Return [x, y] of the center of cell containing provided text 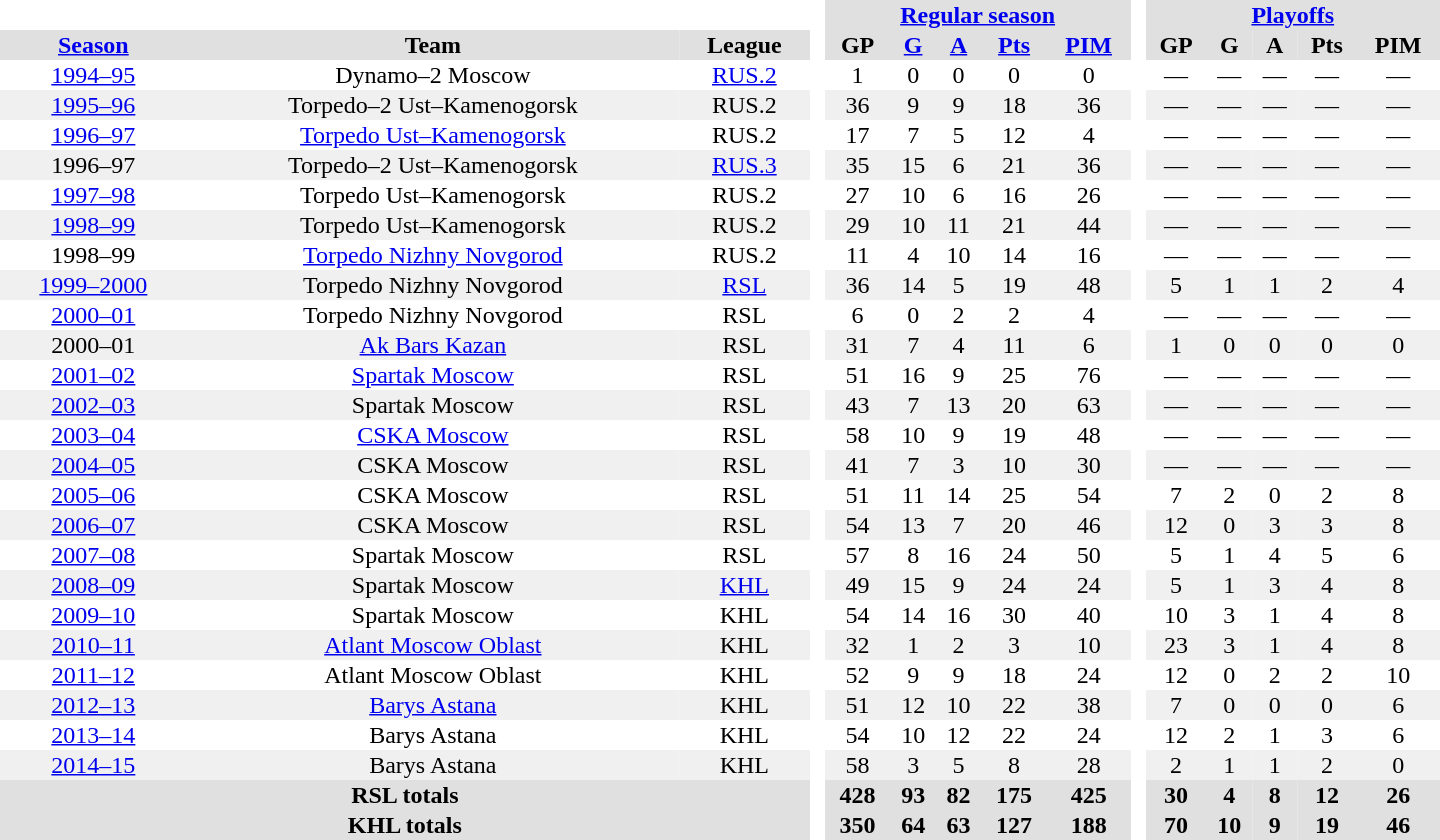
64 [912, 825]
Playoffs [1293, 15]
17 [858, 135]
2002–03 [94, 405]
32 [858, 645]
425 [1089, 795]
23 [1176, 645]
175 [1014, 795]
RUS.3 [744, 165]
76 [1089, 375]
2012–13 [94, 705]
2005–06 [94, 495]
27 [858, 195]
44 [1089, 225]
2013–14 [94, 735]
49 [858, 585]
Team [433, 45]
2014–15 [94, 765]
2004–05 [94, 465]
127 [1014, 825]
2001–02 [94, 375]
41 [858, 465]
188 [1089, 825]
1997–98 [94, 195]
50 [1089, 555]
93 [912, 795]
31 [858, 345]
2009–10 [94, 615]
28 [1089, 765]
Regular season [978, 15]
38 [1089, 705]
2008–09 [94, 585]
2010–11 [94, 645]
1995–96 [94, 105]
52 [858, 675]
82 [958, 795]
2006–07 [94, 525]
35 [858, 165]
428 [858, 795]
57 [858, 555]
29 [858, 225]
70 [1176, 825]
2011–12 [94, 675]
43 [858, 405]
Ak Bars Kazan [433, 345]
350 [858, 825]
Season [94, 45]
40 [1089, 615]
1999–2000 [94, 285]
2003–04 [94, 435]
2007–08 [94, 555]
League [744, 45]
1994–95 [94, 75]
RSL totals [405, 795]
Dynamo–2 Moscow [433, 75]
KHL totals [405, 825]
